Scan for the cell matching the given text and deliver its (X, Y) coordinate at center. 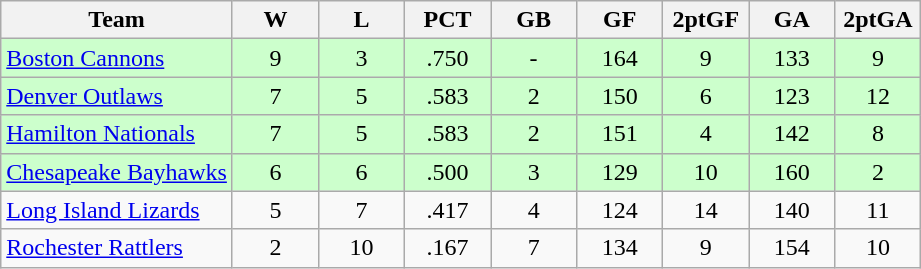
Boston Cannons (117, 58)
.500 (448, 172)
PCT (448, 20)
Hamilton Nationals (117, 134)
133 (792, 58)
Team (117, 20)
Rochester Rattlers (117, 248)
129 (620, 172)
2ptGF (706, 20)
123 (792, 96)
150 (620, 96)
134 (620, 248)
124 (620, 210)
W (275, 20)
.750 (448, 58)
.167 (448, 248)
GB (534, 20)
Chesapeake Bayhawks (117, 172)
154 (792, 248)
151 (620, 134)
12 (878, 96)
11 (878, 210)
Long Island Lizards (117, 210)
160 (792, 172)
GA (792, 20)
140 (792, 210)
.417 (448, 210)
Denver Outlaws (117, 96)
142 (792, 134)
- (534, 58)
GF (620, 20)
2ptGA (878, 20)
14 (706, 210)
8 (878, 134)
164 (620, 58)
L (361, 20)
